Search for the cell housing the specified text and yield its (x, y) center coordinate. 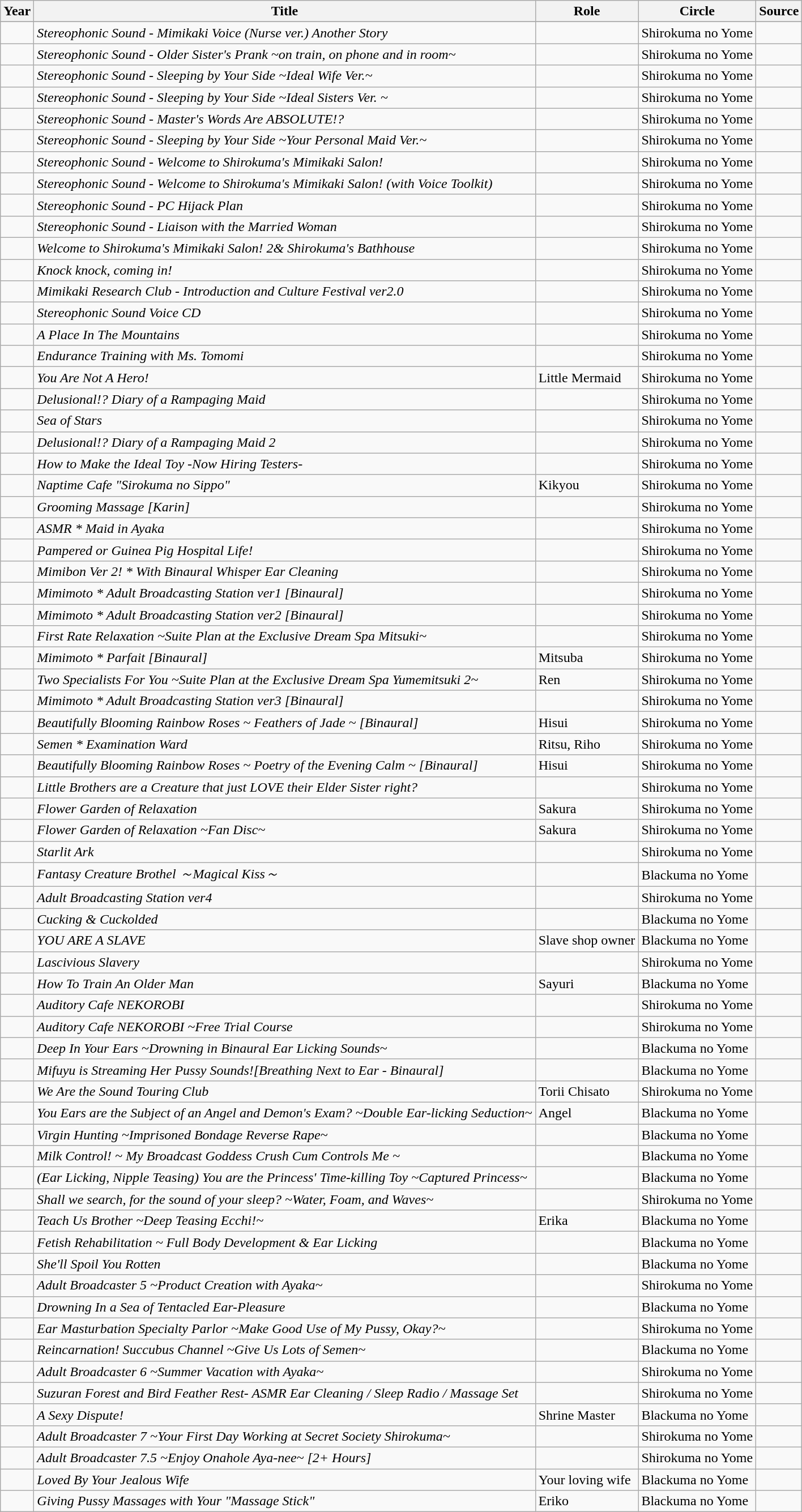
Stereophonic Sound - Liaison with the Married Woman (284, 227)
How To Train An Older Man (284, 984)
Little Brothers are a Creature that just LOVE their Elder Sister right? (284, 787)
Slave shop owner (587, 941)
Fetish Rehabilitation ~ Full Body Development & Ear Licking (284, 1242)
Virgin Hunting ~Imprisoned Bondage Reverse Rape~ (284, 1134)
Flower Garden of Relaxation ~Fan Disc~ (284, 830)
Stereophonic Sound - Welcome to Shirokuma's Mimikaki Salon! (with Voice Toolkit) (284, 183)
Two Specialists For You ~Suite Plan at the Exclusive Dream Spa Yumemitsuki 2~ (284, 680)
Adult Broadcaster 7 ~Your First Day Working at Secret Society Shirokuma~ (284, 1436)
Mimimoto * Adult Broadcasting Station ver2 [Binaural] (284, 614)
ASMR * Maid in Ayaka (284, 528)
Circle (697, 11)
Shrine Master (587, 1415)
Milk Control! ~ My Broadcast Goddess Crush Cum Controls Me ~ (284, 1156)
Deep In Your Ears ~Drowning in Binaural Ear Licking Sounds~ (284, 1048)
A Sexy Dispute! (284, 1415)
Loved By Your Jealous Wife (284, 1480)
Knock knock, coming in! (284, 270)
A Place In The Mountains (284, 335)
Pampered or Guinea Pig Hospital Life! (284, 550)
Welcome to Shirokuma's Mimikaki Salon! 2& Shirokuma's Bathhouse (284, 248)
Delusional!? Diary of a Rampaging Maid (284, 399)
You Are Not A Hero! (284, 378)
Year (17, 11)
Source (779, 11)
Kikyou (587, 485)
Sea of Stars (284, 421)
Grooming Massage [Karin] (284, 507)
Shall we search, for the sound of your sleep? ~Water, Foam, and Waves~ (284, 1199)
Sayuri (587, 984)
Mimimoto * Parfait [Binaural] (284, 658)
Cucking & Cuckolded (284, 919)
Endurance Training with Ms. Tomomi (284, 356)
Beautifully Blooming Rainbow Roses ~ Poetry of the Evening Calm ~ [Binaural] (284, 766)
Eriko (587, 1501)
Mimibon Ver 2! * With Binaural Whisper Ear Cleaning (284, 571)
Drowning In a Sea of Tentacled Ear-Pleasure (284, 1307)
Stereophonic Sound - Master's Words Are ABSOLUTE!? (284, 119)
Naptime Cafe "Sirokuma no Sippo" (284, 485)
Mitsuba (587, 658)
Auditory Cafe NEKOROBI ~Free Trial Course (284, 1027)
Stereophonic Sound - PC Hijack Plan (284, 205)
Flower Garden of Relaxation (284, 809)
Angel (587, 1113)
Little Mermaid (587, 378)
Giving Pussy Massages with Your "Massage Stick" (284, 1501)
Stereophonic Sound - Mimikaki Voice (Nurse ver.) Another Story (284, 33)
Role (587, 11)
You Ears are the Subject of an Angel and Demon's Exam? ~Double Ear-licking Seduction~ (284, 1113)
(Ear Licking, Nipple Teasing) You are the Princess' Time-killing Toy ~Captured Princess~ (284, 1178)
Mimikaki Research Club - Introduction and Culture Festival ver2.0 (284, 292)
Reincarnation! Succubus Channel ~Give Us Lots of Semen~ (284, 1350)
Beautifully Blooming Rainbow Roses ~ Feathers of Jade ~ [Binaural] (284, 723)
Ren (587, 680)
Mimimoto * Adult Broadcasting Station ver3 [Binaural] (284, 701)
Torii Chisato (587, 1091)
First Rate Relaxation ~Suite Plan at the Exclusive Dream Spa Mitsuki~ (284, 637)
Your loving wife (587, 1480)
She'll Spoil You Rotten (284, 1264)
Suzuran Forest and Bird Feather Rest- ASMR Ear Cleaning / Sleep Radio / Massage Set (284, 1393)
Erika (587, 1221)
Adult Broadcasting Station ver4 (284, 898)
Adult Broadcaster 6 ~Summer Vacation with Ayaka~ (284, 1372)
We Are the Sound Touring Club (284, 1091)
Stereophonic Sound - Older Sister's Prank ~on train, on phone and in room~ (284, 54)
Stereophonic Sound - Welcome to Shirokuma's Mimikaki Salon! (284, 162)
Stereophonic Sound - Sleeping by Your Side ~Your Personal Maid Ver.~ (284, 140)
Ear Masturbation Specialty Parlor ~Make Good Use of My Pussy, Okay?~ (284, 1329)
Ritsu, Riho (587, 744)
Stereophonic Sound - Sleeping by Your Side ~Ideal Sisters Ver. ~ (284, 97)
Delusional!? Diary of a Rampaging Maid 2 (284, 442)
Mimimoto * Adult Broadcasting Station ver1 [Binaural] (284, 593)
Fantasy Creature Brothel ～Magical Kiss～ (284, 874)
Stereophonic Sound - Sleeping by Your Side ~Ideal Wife Ver.~ (284, 76)
Auditory Cafe NEKOROBI (284, 1005)
Lascivious Slavery (284, 962)
Semen * Examination Ward (284, 744)
YOU ARE A SLAVE (284, 941)
Adult Broadcaster 5 ~Product Creation with Ayaka~ (284, 1285)
Stereophonic Sound Voice CD (284, 313)
Teach Us Brother ~Deep Teasing Ecchi!~ (284, 1221)
Adult Broadcaster 7.5 ~Enjoy Onahole Aya-nee~ [2+ Hours] (284, 1458)
Mifuyu is Streaming Her Pussy Sounds![Breathing Next to Ear - Binaural] (284, 1070)
How to Make the Ideal Toy -Now Hiring Testers- (284, 464)
Title (284, 11)
Starlit Ark (284, 852)
